Scan for the cell matching the given text and deliver its [x, y] coordinate at center. 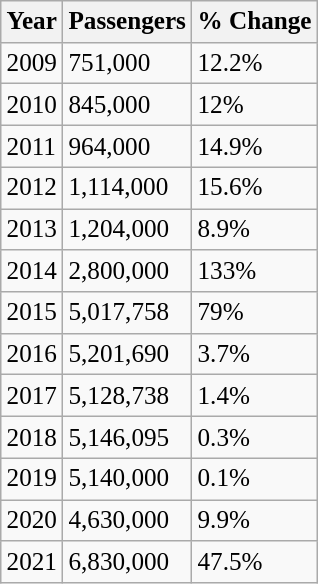
2017 [32, 396]
47.5% [255, 562]
1,114,000 [128, 188]
2013 [32, 229]
2020 [32, 520]
2018 [32, 437]
2014 [32, 271]
% Change [255, 22]
1.4% [255, 396]
2021 [32, 562]
5,146,095 [128, 437]
3.7% [255, 354]
964,000 [128, 146]
0.3% [255, 437]
6,830,000 [128, 562]
5,201,690 [128, 354]
79% [255, 313]
751,000 [128, 63]
1,204,000 [128, 229]
8.9% [255, 229]
2010 [32, 105]
2015 [32, 313]
845,000 [128, 105]
12.2% [255, 63]
2011 [32, 146]
0.1% [255, 479]
4,630,000 [128, 520]
5,017,758 [128, 313]
14.9% [255, 146]
2016 [32, 354]
Year [32, 22]
2019 [32, 479]
9.9% [255, 520]
2009 [32, 63]
Passengers [128, 22]
5,128,738 [128, 396]
2012 [32, 188]
2,800,000 [128, 271]
133% [255, 271]
15.6% [255, 188]
5,140,000 [128, 479]
12% [255, 105]
